Locate the cell with the specified text and output its [x, y] center coordinate. 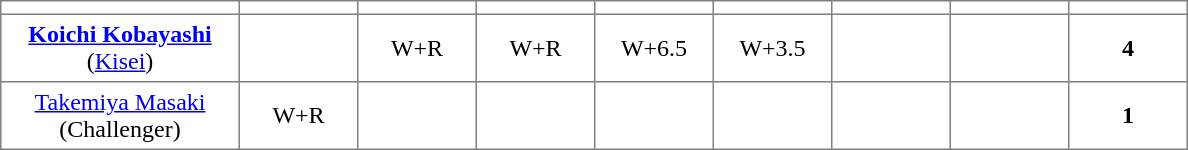
1 [1128, 116]
W+3.5 [772, 48]
Koichi Kobayashi (Kisei) [120, 48]
4 [1128, 48]
Takemiya Masaki (Challenger) [120, 116]
W+6.5 [654, 48]
